From the cell containing the given text, extract its center point as (X, Y) coordinate. 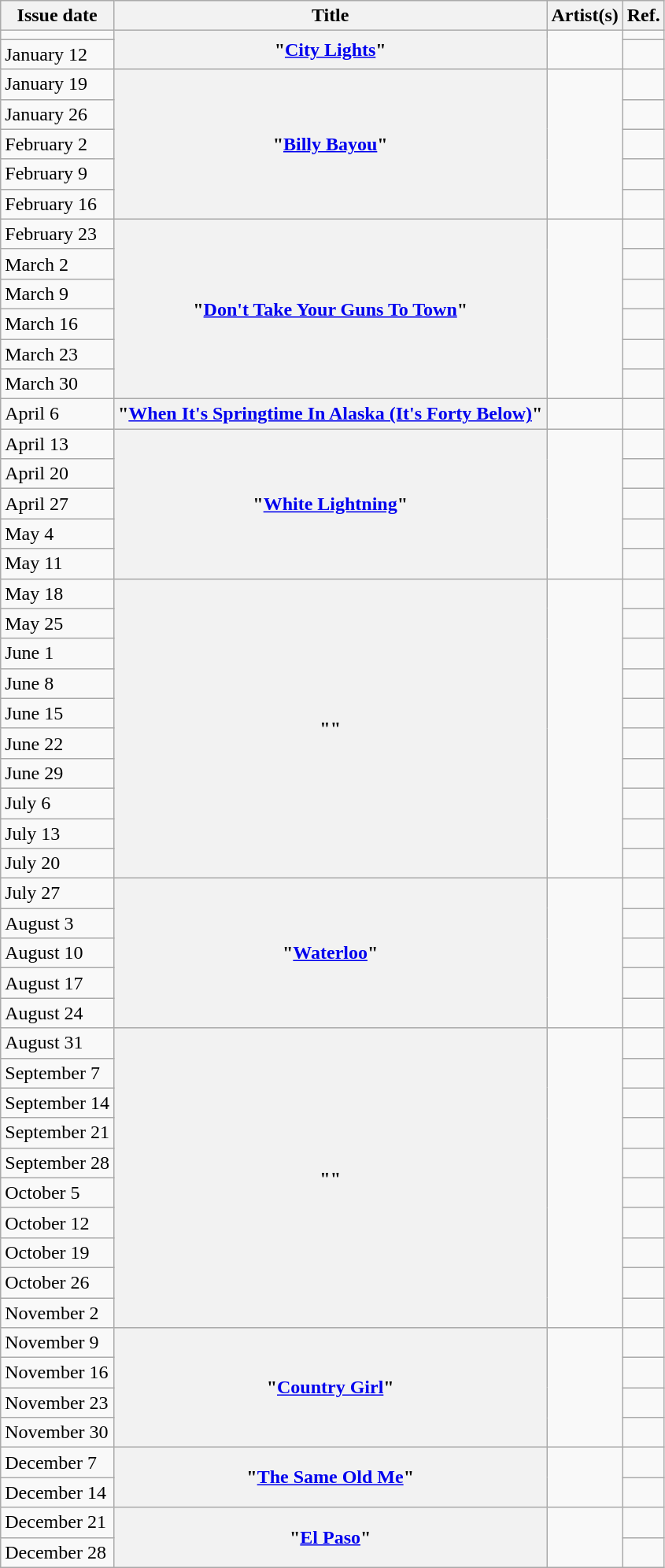
November 30 (57, 1433)
December 28 (57, 1552)
"El Paso" (330, 1537)
Ref. (644, 16)
April 13 (57, 444)
September 28 (57, 1163)
July 20 (57, 864)
January 19 (57, 84)
June 8 (57, 683)
"Country Girl" (330, 1388)
July 27 (57, 893)
September 21 (57, 1133)
August 31 (57, 1043)
December 14 (57, 1492)
"Don't Take Your Guns To Town" (330, 309)
March 16 (57, 324)
June 15 (57, 713)
June 1 (57, 653)
July 6 (57, 803)
April 6 (57, 414)
Title (330, 16)
November 16 (57, 1373)
"When It's Springtime In Alaska (It's Forty Below)" (330, 414)
March 30 (57, 384)
"Billy Bayou" (330, 144)
December 7 (57, 1463)
Issue date (57, 16)
October 19 (57, 1252)
August 10 (57, 953)
April 27 (57, 504)
February 9 (57, 174)
May 25 (57, 623)
January 12 (57, 54)
April 20 (57, 474)
March 2 (57, 264)
February 23 (57, 234)
November 9 (57, 1343)
October 12 (57, 1222)
November 2 (57, 1312)
March 9 (57, 294)
"City Lights" (330, 50)
July 13 (57, 834)
August 24 (57, 1013)
November 23 (57, 1403)
June 29 (57, 773)
January 26 (57, 114)
February 16 (57, 204)
June 22 (57, 743)
September 14 (57, 1103)
"The Same Old Me" (330, 1477)
May 4 (57, 534)
February 2 (57, 144)
October 5 (57, 1193)
May 11 (57, 564)
August 17 (57, 983)
May 18 (57, 594)
October 26 (57, 1282)
August 3 (57, 923)
December 21 (57, 1522)
"White Lightning" (330, 504)
"Waterloo" (330, 953)
Artist(s) (585, 16)
September 7 (57, 1073)
March 23 (57, 353)
